Find where the given text appears and provide that cell's center as (X, Y) coordinate. 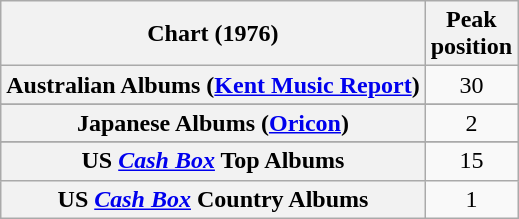
US Cash Box Top Albums (213, 161)
2 (471, 123)
15 (471, 161)
Japanese Albums (Oricon) (213, 123)
1 (471, 199)
US Cash Box Country Albums (213, 199)
30 (471, 85)
Chart (1976) (213, 34)
Australian Albums (Kent Music Report) (213, 85)
Peakposition (471, 34)
